Return the [x, y] coordinate for the center point of the cell that contains the specified text.  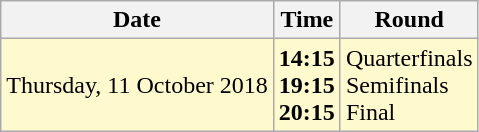
14:1519:1520:15 [306, 85]
QuarterfinalsSemifinalsFinal [409, 85]
Time [306, 20]
Round [409, 20]
Date [138, 20]
Thursday, 11 October 2018 [138, 85]
